For the text-containing cell, return its midpoint in [x, y] coordinate format. 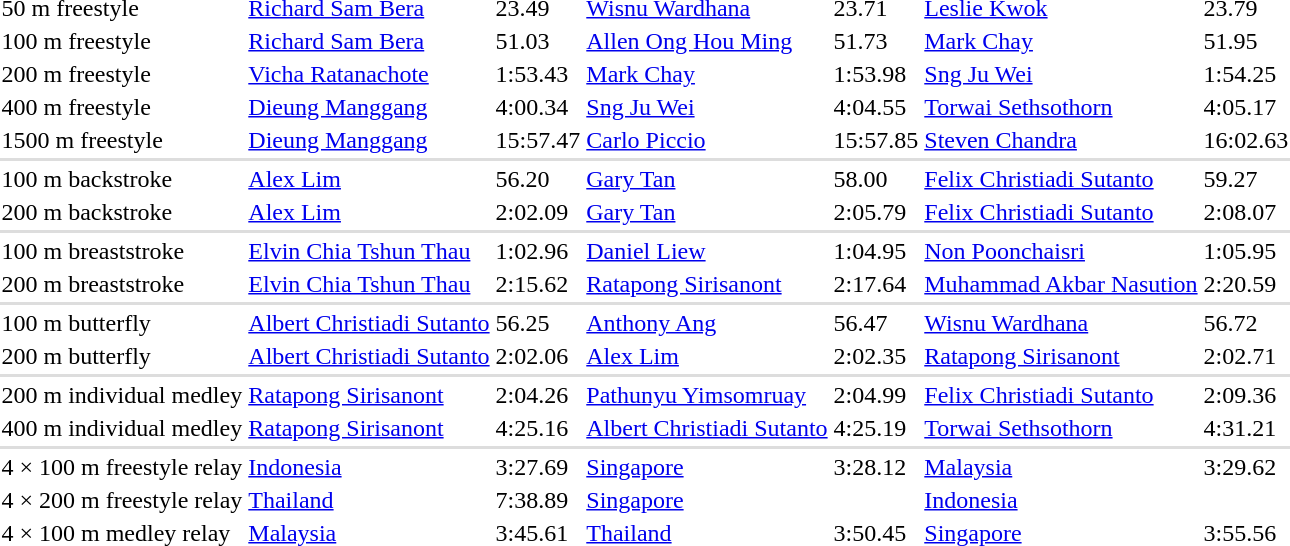
4:25.16 [538, 428]
Thailand [369, 500]
51.73 [876, 41]
100 m freestyle [122, 41]
2:08.07 [1246, 212]
400 m freestyle [122, 107]
4:04.55 [876, 107]
4:25.19 [876, 428]
Pathunyu Yimsomruay [707, 395]
56.47 [876, 323]
200 m individual medley [122, 395]
56.72 [1246, 323]
2:02.71 [1246, 356]
Non Poonchaisri [1061, 251]
1:54.25 [1246, 74]
200 m freestyle [122, 74]
Muhammad Akbar Nasution [1061, 284]
2:04.26 [538, 395]
2:02.09 [538, 212]
2:15.62 [538, 284]
400 m individual medley [122, 428]
Carlo Piccio [707, 140]
15:57.85 [876, 140]
2:17.64 [876, 284]
16:02.63 [1246, 140]
51.03 [538, 41]
3:28.12 [876, 467]
4:05.17 [1246, 107]
4:31.21 [1246, 428]
51.95 [1246, 41]
Vicha Ratanachote [369, 74]
1:53.98 [876, 74]
1:04.95 [876, 251]
4 × 100 m freestyle relay [122, 467]
7:38.89 [538, 500]
Malaysia [1061, 467]
1:53.43 [538, 74]
Anthony Ang [707, 323]
4:00.34 [538, 107]
2:05.79 [876, 212]
59.27 [1246, 179]
100 m breaststroke [122, 251]
200 m breaststroke [122, 284]
3:27.69 [538, 467]
2:09.36 [1246, 395]
Steven Chandra [1061, 140]
2:02.35 [876, 356]
Daniel Liew [707, 251]
15:57.47 [538, 140]
100 m butterfly [122, 323]
2:04.99 [876, 395]
1:02.96 [538, 251]
Wisnu Wardhana [1061, 323]
1500 m freestyle [122, 140]
200 m butterfly [122, 356]
56.25 [538, 323]
2:20.59 [1246, 284]
3:29.62 [1246, 467]
Richard Sam Bera [369, 41]
56.20 [538, 179]
2:02.06 [538, 356]
Allen Ong Hou Ming [707, 41]
1:05.95 [1246, 251]
100 m backstroke [122, 179]
58.00 [876, 179]
200 m backstroke [122, 212]
4 × 200 m freestyle relay [122, 500]
